Determine the [x, y] coordinate at the center of the cell enclosing the given text.  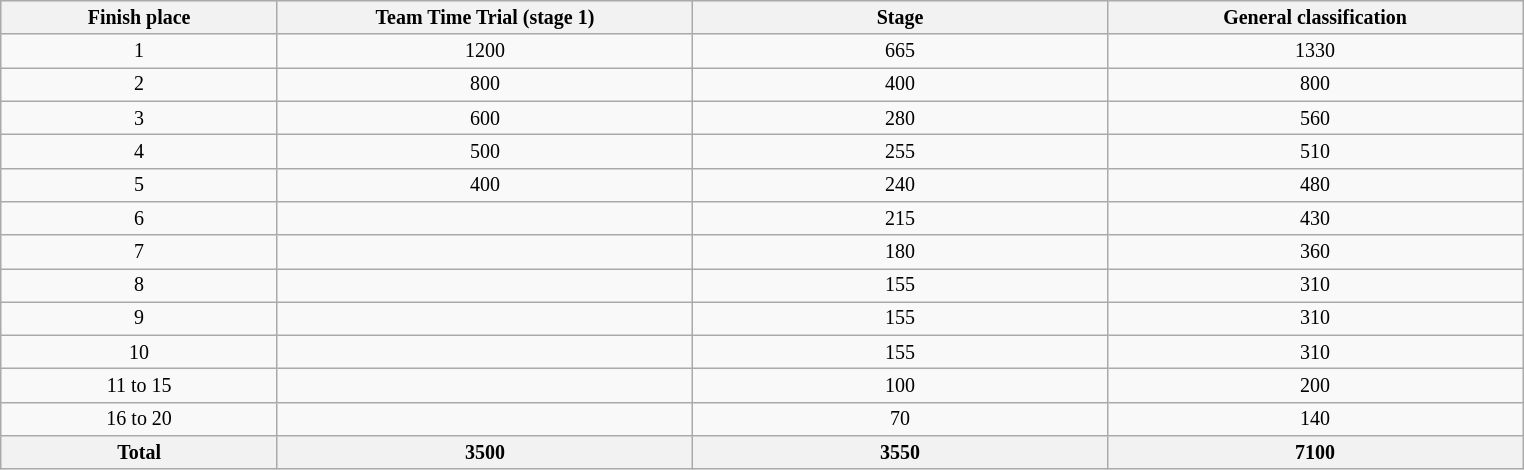
500 [484, 152]
240 [900, 184]
665 [900, 52]
280 [900, 118]
1 [140, 52]
10 [140, 352]
100 [900, 386]
600 [484, 118]
8 [140, 286]
180 [900, 252]
70 [900, 420]
1200 [484, 52]
3 [140, 118]
Team Time Trial (stage 1) [484, 18]
360 [1316, 252]
Stage [900, 18]
2 [140, 84]
560 [1316, 118]
3500 [484, 452]
140 [1316, 420]
480 [1316, 184]
3550 [900, 452]
255 [900, 152]
16 to 20 [140, 420]
7100 [1316, 452]
Total [140, 452]
5 [140, 184]
215 [900, 218]
4 [140, 152]
510 [1316, 152]
6 [140, 218]
11 to 15 [140, 386]
7 [140, 252]
1330 [1316, 52]
430 [1316, 218]
General classification [1316, 18]
Finish place [140, 18]
9 [140, 318]
200 [1316, 386]
